Search for the cell housing the specified text and yield its [X, Y] center coordinate. 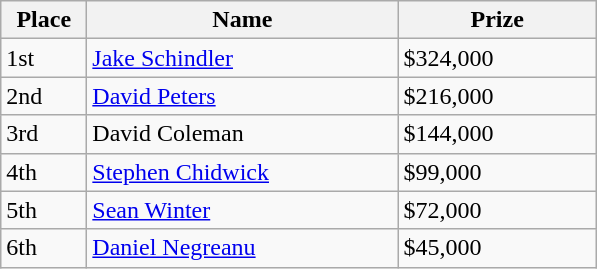
Sean Winter [242, 210]
2nd [44, 96]
$72,000 [498, 210]
$324,000 [498, 58]
David Coleman [242, 134]
$45,000 [498, 248]
1st [44, 58]
$144,000 [498, 134]
Stephen Chidwick [242, 172]
4th [44, 172]
Jake Schindler [242, 58]
$216,000 [498, 96]
6th [44, 248]
Name [242, 20]
Place [44, 20]
David Peters [242, 96]
$99,000 [498, 172]
3rd [44, 134]
Daniel Negreanu [242, 248]
5th [44, 210]
Prize [498, 20]
